From the cell containing the given text, extract its center point as [X, Y] coordinate. 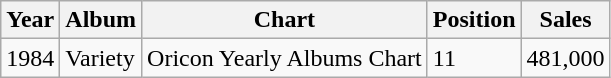
11 [474, 58]
1984 [30, 58]
Album [101, 20]
Oricon Yearly Albums Chart [285, 58]
Position [474, 20]
Sales [566, 20]
Year [30, 20]
Variety [101, 58]
481,000 [566, 58]
Chart [285, 20]
